Search for the cell housing the specified text and yield its [X, Y] center coordinate. 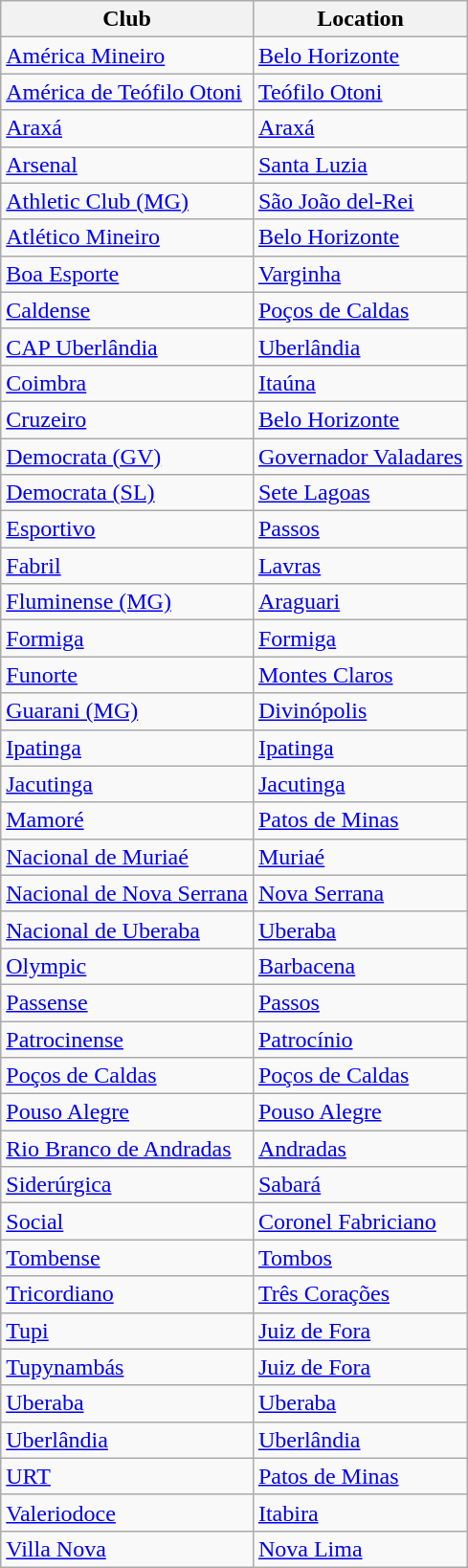
Araguari [360, 602]
Caldense [127, 310]
Nacional de Muriaé [127, 857]
São João del-Rei [360, 201]
Cruzeiro [127, 419]
Sete Lagoas [360, 493]
Funorte [127, 675]
América de Teófilo Otoni [127, 92]
CAP Uberlândia [127, 347]
Passense [127, 1002]
Nacional de Nova Serrana [127, 893]
Athletic Club (MG) [127, 201]
Patrocinense [127, 1039]
América Mineiro [127, 56]
Governador Valadares [360, 457]
Sabará [360, 1185]
URT [127, 1476]
Social [127, 1221]
Esportivo [127, 529]
Location [360, 19]
Montes Claros [360, 675]
Rio Branco de Andradas [127, 1149]
Três Corações [360, 1294]
Arsenal [127, 165]
Varginha [360, 274]
Guarani (MG) [127, 711]
Tupi [127, 1331]
Tupynambás [127, 1367]
Fabril [127, 566]
Muriaé [360, 857]
Tricordiano [127, 1294]
Mamoré [127, 820]
Santa Luzia [360, 165]
Nacional de Uberaba [127, 930]
Tombos [360, 1258]
Villa Nova [127, 1549]
Nova Lima [360, 1549]
Patrocínio [360, 1039]
Club [127, 19]
Itabira [360, 1512]
Tombense [127, 1258]
Itaúna [360, 383]
Coimbra [127, 383]
Andradas [360, 1149]
Democrata (SL) [127, 493]
Siderúrgica [127, 1185]
Teófilo Otoni [360, 92]
Atlético Mineiro [127, 237]
Valeriodoce [127, 1512]
Coronel Fabriciano [360, 1221]
Olympic [127, 966]
Divinópolis [360, 711]
Fluminense (MG) [127, 602]
Democrata (GV) [127, 457]
Lavras [360, 566]
Barbacena [360, 966]
Nova Serrana [360, 893]
Boa Esporte [127, 274]
